Find where the given text appears and provide that cell's center as [X, Y] coordinate. 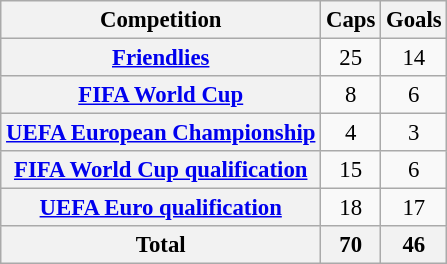
Competition [161, 20]
17 [414, 208]
Goals [414, 20]
15 [351, 170]
Caps [351, 20]
UEFA Euro qualification [161, 208]
18 [351, 208]
46 [414, 245]
Friendlies [161, 58]
25 [351, 58]
4 [351, 133]
FIFA World Cup qualification [161, 170]
FIFA World Cup [161, 95]
14 [414, 58]
8 [351, 95]
70 [351, 245]
3 [414, 133]
UEFA European Championship [161, 133]
Total [161, 245]
